Identify which cell holds the provided text, then report its (x, y) central coordinate. 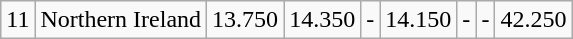
42.250 (534, 20)
Northern Ireland (121, 20)
14.350 (322, 20)
13.750 (246, 20)
11 (18, 20)
14.150 (418, 20)
